Search for the cell housing the specified text and yield its (X, Y) center coordinate. 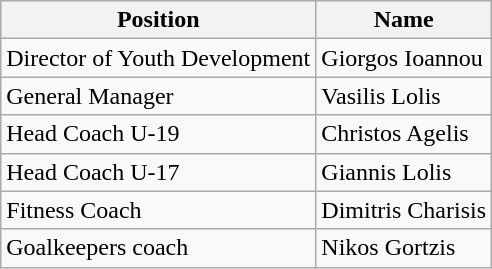
Christos Agelis (404, 134)
General Manager (158, 96)
Giannis Lolis (404, 172)
Position (158, 20)
Vasilis Lolis (404, 96)
Fitness Coach (158, 210)
Name (404, 20)
Director of Youth Development (158, 58)
Goalkeepers coach (158, 248)
Giorgos Ioannou (404, 58)
Dimitris Charisis (404, 210)
Head Coach U-17 (158, 172)
Nikos Gortzis (404, 248)
Head Coach U-19 (158, 134)
